Identify which cell holds the provided text, then report its [x, y] central coordinate. 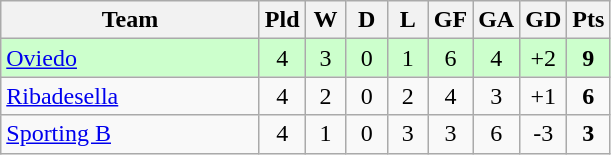
9 [588, 58]
W [326, 20]
GA [496, 20]
-3 [544, 134]
Team [130, 20]
Pts [588, 20]
Ribadesella [130, 96]
Pld [282, 20]
D [366, 20]
GD [544, 20]
+2 [544, 58]
GF [450, 20]
Oviedo [130, 58]
L [408, 20]
Sporting B [130, 134]
+1 [544, 96]
